Return the [X, Y] coordinate for the center point of the cell that contains the specified text.  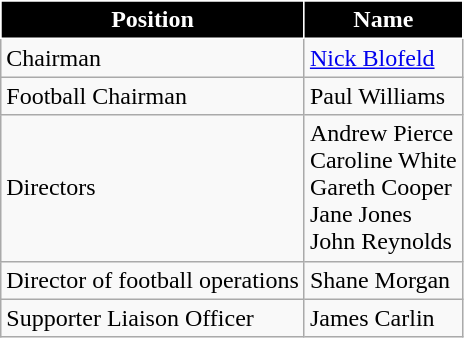
Andrew PierceCaroline WhiteGareth Cooper Jane JonesJohn Reynolds [383, 188]
Directors [153, 188]
Nick Blofeld [383, 58]
Chairman [153, 58]
Paul Williams [383, 96]
Football Chairman [153, 96]
Name [383, 20]
Position [153, 20]
Supporter Liaison Officer [153, 318]
James Carlin [383, 318]
Director of football operations [153, 280]
Shane Morgan [383, 280]
